For the text-containing cell, return its midpoint in [x, y] coordinate format. 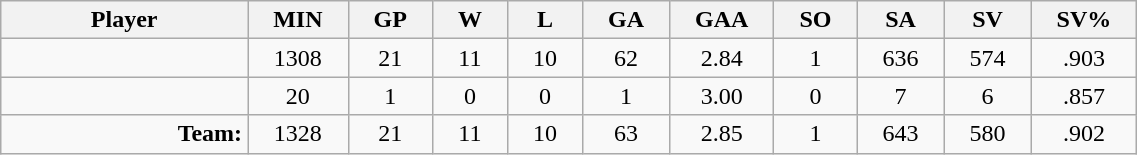
.857 [1084, 96]
636 [900, 58]
SA [900, 20]
2.84 [722, 58]
580 [988, 134]
W [470, 20]
63 [626, 134]
Player [124, 20]
62 [626, 58]
SO [816, 20]
.903 [1084, 58]
7 [900, 96]
Team: [124, 134]
L [544, 20]
3.00 [722, 96]
.902 [1084, 134]
2.85 [722, 134]
GP [390, 20]
1328 [298, 134]
574 [988, 58]
MIN [298, 20]
1308 [298, 58]
SV [988, 20]
GA [626, 20]
20 [298, 96]
SV% [1084, 20]
643 [900, 134]
GAA [722, 20]
6 [988, 96]
